Determine the (x, y) coordinate at the center of the cell enclosing the given text.  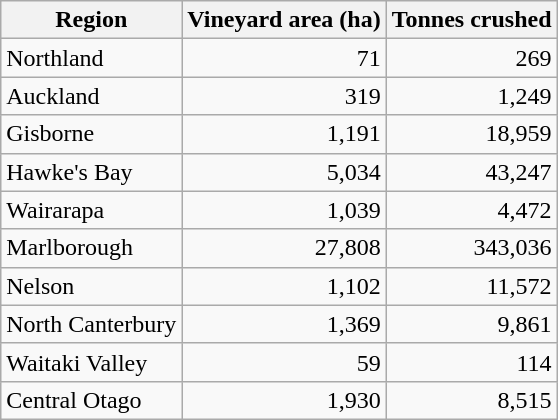
Vineyard area (ha) (284, 20)
5,034 (284, 172)
59 (284, 362)
114 (472, 362)
71 (284, 58)
1,039 (284, 210)
1,369 (284, 324)
Nelson (92, 286)
1,102 (284, 286)
Tonnes crushed (472, 20)
1,930 (284, 400)
Northland (92, 58)
Wairarapa (92, 210)
Hawke's Bay (92, 172)
1,191 (284, 134)
269 (472, 58)
1,249 (472, 96)
343,036 (472, 248)
Auckland (92, 96)
27,808 (284, 248)
11,572 (472, 286)
Waitaki Valley (92, 362)
Central Otago (92, 400)
4,472 (472, 210)
North Canterbury (92, 324)
18,959 (472, 134)
319 (284, 96)
9,861 (472, 324)
8,515 (472, 400)
43,247 (472, 172)
Region (92, 20)
Gisborne (92, 134)
Marlborough (92, 248)
